Scan for the cell matching the given text and deliver its [x, y] coordinate at center. 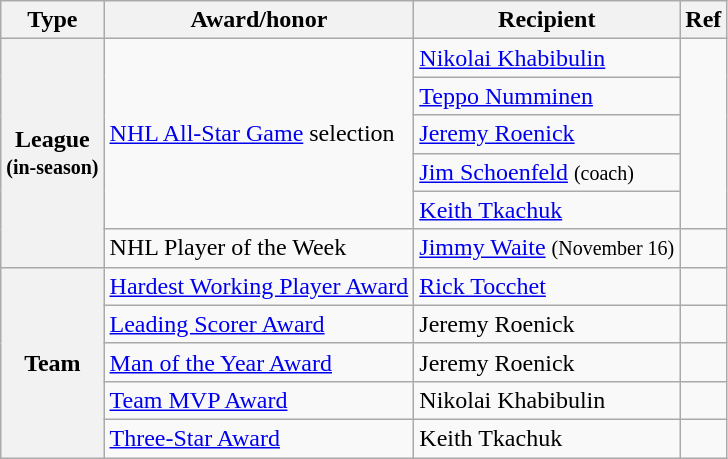
Recipient [547, 20]
League(in-season) [52, 153]
Award/honor [259, 20]
Team [52, 362]
Type [52, 20]
NHL All-Star Game selection [259, 134]
NHL Player of the Week [259, 248]
Hardest Working Player Award [259, 286]
Jimmy Waite (November 16) [547, 248]
Team MVP Award [259, 400]
Leading Scorer Award [259, 324]
Three-Star Award [259, 438]
Rick Tocchet [547, 286]
Ref [704, 20]
Teppo Numminen [547, 96]
Man of the Year Award [259, 362]
Jim Schoenfeld (coach) [547, 172]
